Return the [x, y] coordinate for the center point of the cell that contains the specified text.  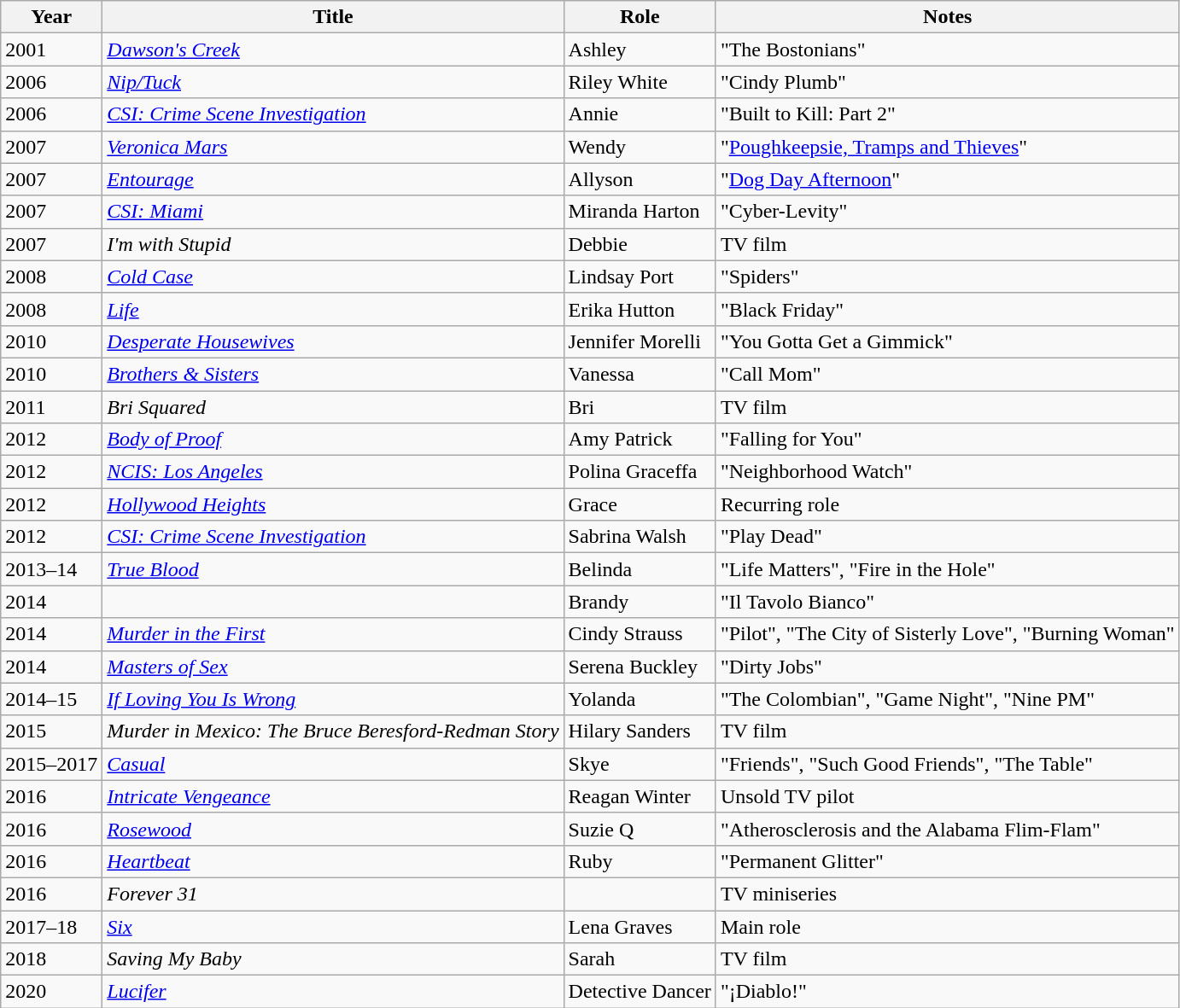
"Permanent Glitter" [948, 861]
"Cindy Plumb" [948, 82]
Heartbeat [333, 861]
Role [640, 17]
"Falling for You" [948, 440]
CSI: Miami [333, 212]
"Atherosclerosis and the Alabama Flim-Flam" [948, 829]
Cold Case [333, 277]
Serena Buckley [640, 667]
Brothers & Sisters [333, 374]
Main role [948, 926]
"Life Matters", "Fire in the Hole" [948, 569]
Reagan Winter [640, 796]
Intricate Vengeance [333, 796]
"Built to Kill: Part 2" [948, 114]
Yolanda [640, 699]
I'm with Stupid [333, 244]
Brandy [640, 602]
"Friends", "Such Good Friends", "The Table" [948, 764]
Forever 31 [333, 894]
If Loving You Is Wrong [333, 699]
Skye [640, 764]
Six [333, 926]
Cindy Strauss [640, 634]
2017–18 [51, 926]
True Blood [333, 569]
Bri [640, 407]
Lindsay Port [640, 277]
NCIS: Los Angeles [333, 472]
Entourage [333, 179]
Jennifer Morelli [640, 341]
Miranda Harton [640, 212]
"Call Mom" [948, 374]
Murder in Mexico: The Bruce Beresford-Redman Story [333, 731]
Debbie [640, 244]
2020 [51, 992]
Hollywood Heights [333, 504]
Ruby [640, 861]
2014–15 [51, 699]
Sabrina Walsh [640, 537]
Detective Dancer [640, 992]
TV miniseries [948, 894]
"Pilot", "The City of Sisterly Love", "Burning Woman" [948, 634]
"¡Diablo!" [948, 992]
2018 [51, 959]
Desperate Housewives [333, 341]
Sarah [640, 959]
"Dirty Jobs" [948, 667]
Dawson's Creek [333, 50]
"Spiders" [948, 277]
Casual [333, 764]
Hilary Sanders [640, 731]
Polina Graceffa [640, 472]
Veronica Mars [333, 147]
2015–2017 [51, 764]
"Neighborhood Watch" [948, 472]
Rosewood [333, 829]
"Dog Day Afternoon" [948, 179]
Suzie Q [640, 829]
"Cyber-Levity" [948, 212]
Bri Squared [333, 407]
"Black Friday" [948, 309]
Body of Proof [333, 440]
"You Gotta Get a Gimmick" [948, 341]
Erika Hutton [640, 309]
"The Colombian", "Game Night", "Nine PM" [948, 699]
"Poughkeepsie, Tramps and Thieves" [948, 147]
Life [333, 309]
"The Bostonians" [948, 50]
Title [333, 17]
Year [51, 17]
Notes [948, 17]
Wendy [640, 147]
"Play Dead" [948, 537]
Vanessa [640, 374]
Lena Graves [640, 926]
Nip/Tuck [333, 82]
Amy Patrick [640, 440]
2011 [51, 407]
Recurring role [948, 504]
"Il Tavolo Bianco" [948, 602]
Masters of Sex [333, 667]
Murder in the First [333, 634]
Saving My Baby [333, 959]
2013–14 [51, 569]
Riley White [640, 82]
Unsold TV pilot [948, 796]
Lucifer [333, 992]
Belinda [640, 569]
Allyson [640, 179]
2015 [51, 731]
Annie [640, 114]
Ashley [640, 50]
2001 [51, 50]
Grace [640, 504]
